Extract the (x, y) coordinate from the center of the cell holding the provided text.  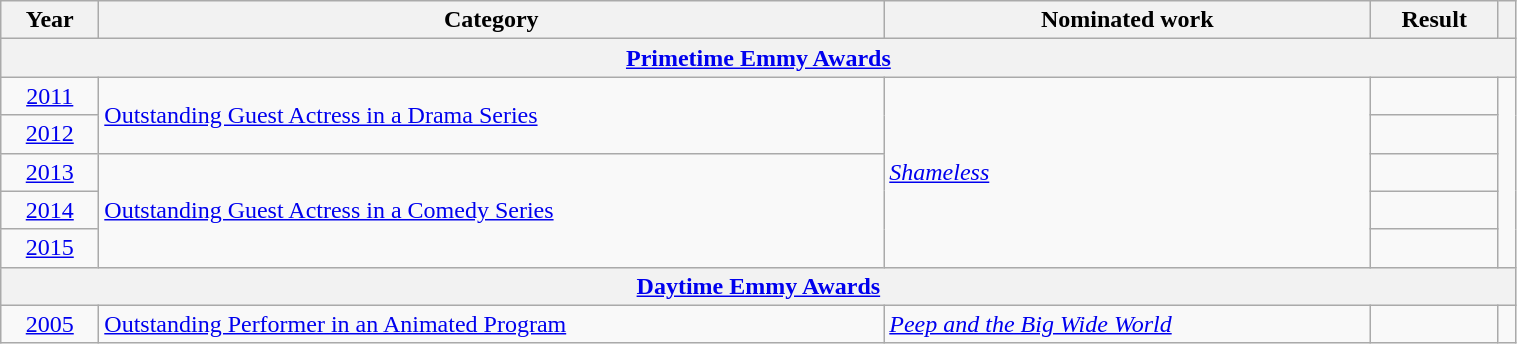
Outstanding Guest Actress in a Comedy Series (492, 210)
Primetime Emmy Awards (758, 58)
Year (50, 20)
2014 (50, 210)
Nominated work (1128, 20)
2015 (50, 248)
Daytime Emmy Awards (758, 286)
Shameless (1128, 172)
Outstanding Guest Actress in a Drama Series (492, 115)
Outstanding Performer in an Animated Program (492, 324)
Result (1434, 20)
2013 (50, 172)
Peep and the Big Wide World (1128, 324)
2012 (50, 134)
2011 (50, 96)
2005 (50, 324)
Category (492, 20)
